Determine the [X, Y] coordinate at the center of the cell enclosing the given text.  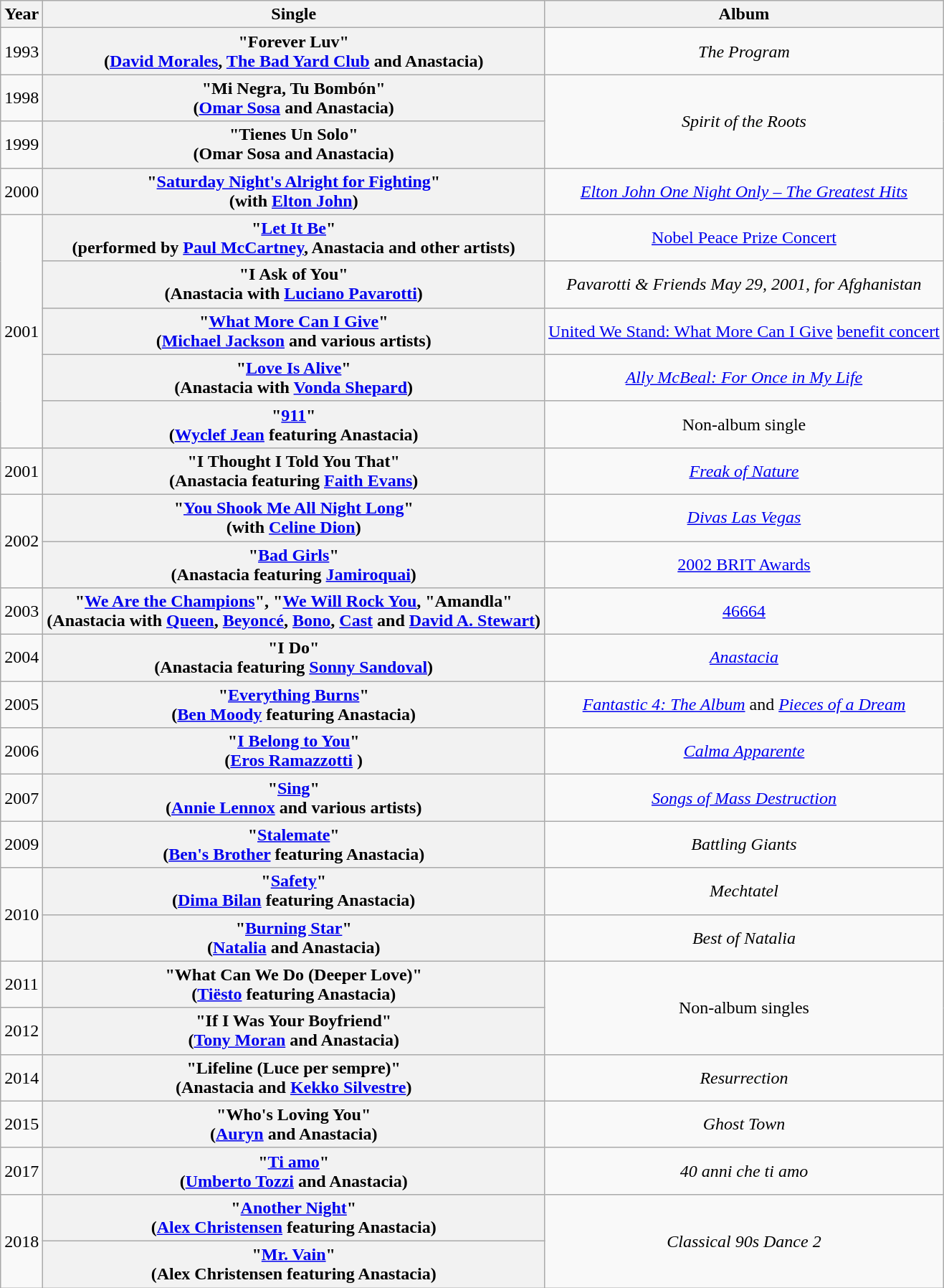
2003 [22, 611]
Non-album singles [744, 1008]
2006 [22, 752]
2012 [22, 1031]
Elton John One Night Only – The Greatest Hits [744, 191]
Best of Natalia [744, 938]
Ghost Town [744, 1124]
"911"(Wyclef Jean featuring Anastacia) [294, 425]
"Everything Burns"(Ben Moody featuring Anastacia) [294, 704]
2005 [22, 704]
2002 BRIT Awards [744, 564]
Album [744, 14]
"Forever Luv"(David Morales, The Bad Yard Club and Anastacia) [294, 52]
"Another Night"(Alex Christensen featuring Anastacia) [294, 1218]
"What Can We Do (Deeper Love)"(Tiësto featuring Anastacia) [294, 984]
Ally McBeal: For Once in My Life [744, 377]
2015 [22, 1124]
40 anni che ti amo [744, 1170]
2000 [22, 191]
Calma Apparente [744, 752]
1999 [22, 145]
Mechtatel [744, 891]
"You Shook Me All Night Long"(with Celine Dion) [294, 518]
"We Are the Champions", "We Will Rock You, "Amandla"(Anastacia with Queen, Beyoncé, Bono, Cast and David A. Stewart) [294, 611]
"Mi Negra, Tu Bombón"(Omar Sosa and Anastacia) [294, 98]
Non-album single [744, 425]
Divas Las Vegas [744, 518]
Anastacia [744, 658]
"Mr. Vain"(Alex Christensen featuring Anastacia) [294, 1264]
Classical 90s Dance 2 [744, 1241]
2004 [22, 658]
"If I Was Your Boyfriend"(Tony Moran and Anastacia) [294, 1031]
2009 [22, 845]
1998 [22, 98]
2007 [22, 797]
"I Belong to You"(Eros Ramazzotti ) [294, 752]
2017 [22, 1170]
"Let It Be"(performed by Paul McCartney, Anastacia and other artists) [294, 238]
"Burning Star"(Natalia and Anastacia) [294, 938]
"Safety"(Dima Bilan featuring Anastacia) [294, 891]
"Bad Girls"(Anastacia featuring Jamiroquai) [294, 564]
2011 [22, 984]
2010 [22, 914]
"Saturday Night's Alright for Fighting"(with Elton John) [294, 191]
"Who's Loving You"(Auryn and Anastacia) [294, 1124]
Battling Giants [744, 845]
"Lifeline (Luce per sempre)"(Anastacia and Kekko Silvestre) [294, 1077]
United We Stand: What More Can I Give benefit concert [744, 331]
Nobel Peace Prize Concert [744, 238]
Resurrection [744, 1077]
"I Do"(Anastacia featuring Sonny Sandoval) [294, 658]
The Program [744, 52]
"Sing"(Annie Lennox and various artists) [294, 797]
1993 [22, 52]
Freak of Nature [744, 470]
Year [22, 14]
2018 [22, 1241]
"Stalemate"(Ben's Brother featuring Anastacia) [294, 845]
Pavarotti & Friends May 29, 2001, for Afghanistan [744, 284]
2002 [22, 541]
Spirit of the Roots [744, 121]
"What More Can I Give"(Michael Jackson and various artists) [294, 331]
"Ti amo"(Umberto Tozzi and Anastacia) [294, 1170]
46664 [744, 611]
2014 [22, 1077]
Songs of Mass Destruction [744, 797]
"I Thought I Told You That"(Anastacia featuring Faith Evans) [294, 470]
Single [294, 14]
"Tienes Un Solo"(Omar Sosa and Anastacia) [294, 145]
Fantastic 4: The Album and Pieces of a Dream [744, 704]
"Love Is Alive"(Anastacia with Vonda Shepard) [294, 377]
"I Ask of You"(Anastacia with Luciano Pavarotti) [294, 284]
